Scan for the cell matching the given text and deliver its [x, y] coordinate at center. 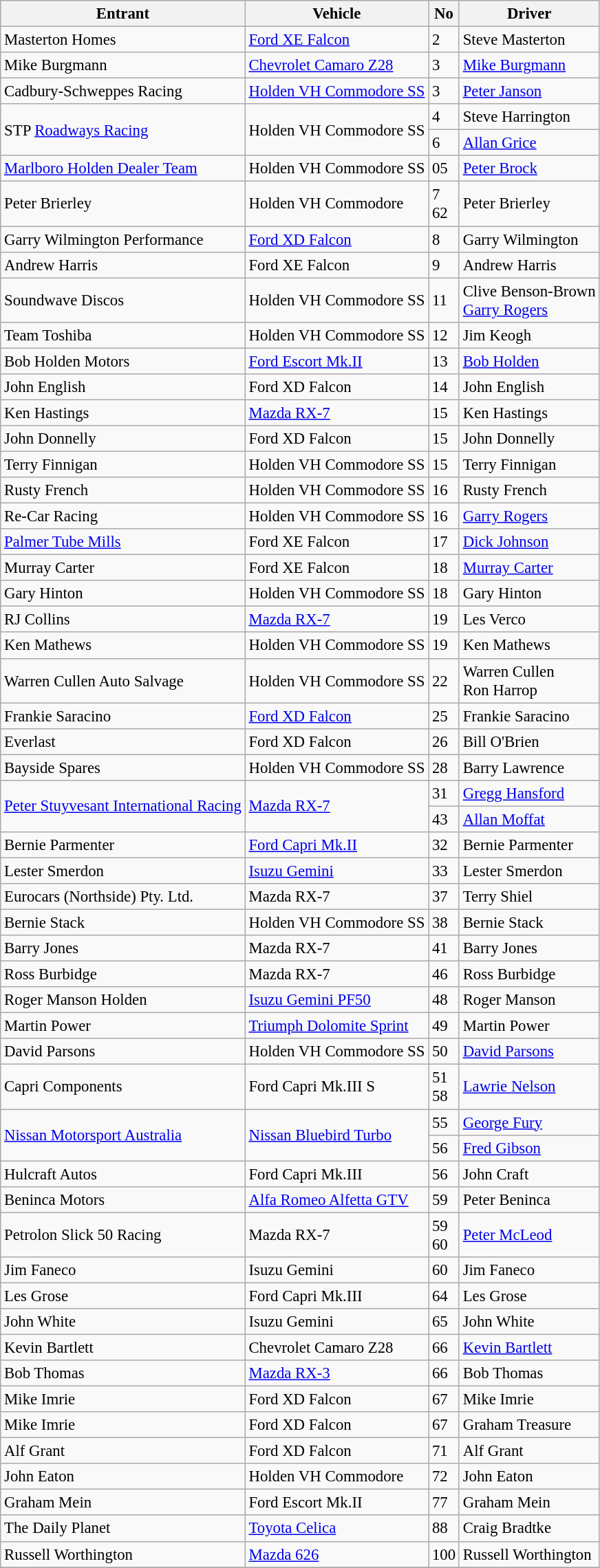
Peter Beninca [529, 1199]
64 [444, 1296]
71 [444, 1451]
Isuzu Gemini PF50 [336, 1000]
762 [444, 204]
2 [444, 40]
60 [444, 1270]
59 [444, 1199]
RJ Collins [122, 620]
Roger Manson Holden [122, 1000]
22 [444, 681]
9 [444, 265]
11 [444, 300]
Beninca Motors [122, 1199]
Nissan Bluebird Turbo [336, 1135]
Garry Wilmington Performance [122, 239]
Re-Car Racing [122, 516]
Marlboro Holden Dealer Team [122, 168]
Allan Grice [529, 143]
77 [444, 1503]
Toyota Celica [336, 1529]
Mazda RX-3 [336, 1373]
The Daily Planet [122, 1529]
Peter Janson [529, 91]
Entrant [122, 14]
100 [444, 1554]
Masterton Homes [122, 40]
Capri Components [122, 1087]
Fred Gibson [529, 1148]
John Craft [529, 1174]
33 [444, 871]
Eurocars (Northside) Pty. Ltd. [122, 897]
Ford Capri Mk.II [336, 845]
46 [444, 974]
38 [444, 923]
72 [444, 1477]
17 [444, 542]
31 [444, 794]
Petrolon Slick 50 Racing [122, 1235]
65 [444, 1322]
5158 [444, 1087]
Hulcraft Autos [122, 1174]
STP Roadways Racing [122, 129]
Peter Stuyvesant International Racing [122, 806]
Bob Holden Motors [122, 361]
Clive Benson-Brown Garry Rogers [529, 300]
Triumph Dolomite Sprint [336, 1026]
Jim Keogh [529, 335]
50 [444, 1052]
28 [444, 767]
32 [444, 845]
25 [444, 716]
Garry Rogers [529, 516]
No [444, 14]
6 [444, 143]
Warren Cullen Auto Salvage [122, 681]
13 [444, 361]
Graham Treasure [529, 1425]
41 [444, 948]
5960 [444, 1235]
Dick Johnson [529, 542]
Everlast [122, 741]
48 [444, 1000]
05 [444, 168]
Peter Brock [529, 168]
Alfa Romeo Alfetta GTV [336, 1199]
Bayside Spares [122, 767]
Gregg Hansford [529, 794]
Cadbury-Schweppes Racing [122, 91]
Steve Harrington [529, 117]
8 [444, 239]
George Fury [529, 1122]
37 [444, 897]
Les Verco [529, 620]
Craig Bradtke [529, 1529]
Bob Holden [529, 361]
Bill O'Brien [529, 741]
Vehicle [336, 14]
Steve Masterton [529, 40]
Palmer Tube Mills [122, 542]
4 [444, 117]
Garry Wilmington [529, 239]
Warren Cullen Ron Harrop [529, 681]
Allan Moffat [529, 819]
Lawrie Nelson [529, 1087]
Team Toshiba [122, 335]
26 [444, 741]
Peter McLeod [529, 1235]
88 [444, 1529]
Mazda 626 [336, 1554]
12 [444, 335]
14 [444, 387]
43 [444, 819]
Driver [529, 14]
Ford Capri Mk.III S [336, 1087]
Soundwave Discos [122, 300]
Terry Shiel [529, 897]
Barry Lawrence [529, 767]
55 [444, 1122]
49 [444, 1026]
Nissan Motorsport Australia [122, 1135]
Roger Manson [529, 1000]
